Search for the cell housing the specified text and yield its [x, y] center coordinate. 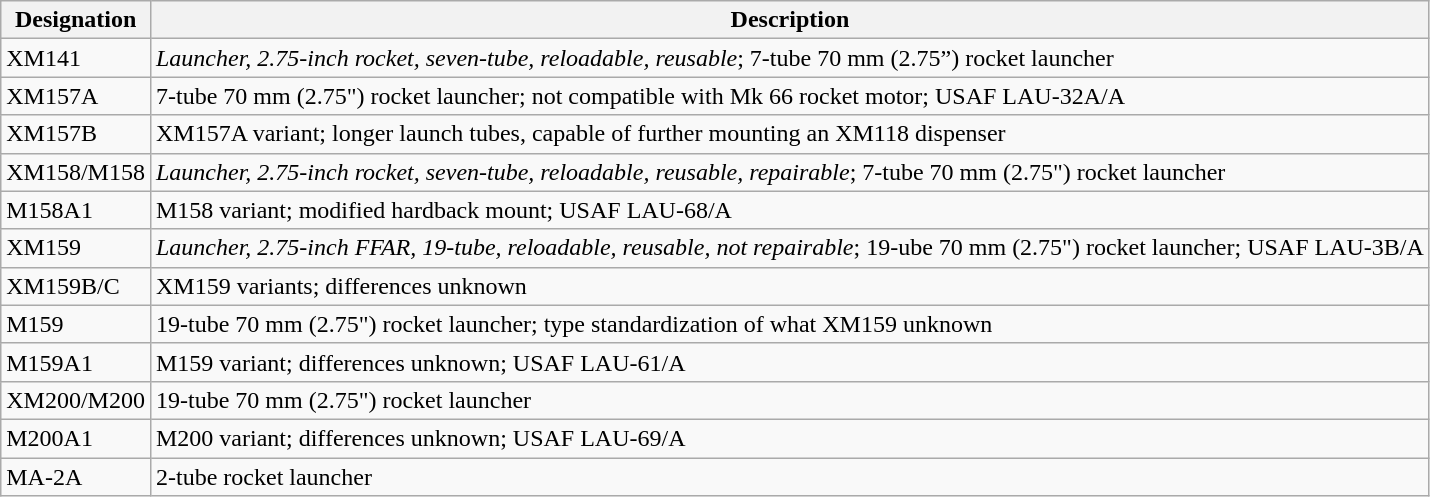
XM157B [76, 134]
MA-2A [76, 477]
Launcher, 2.75-inch FFAR, 19-tube, reloadable, reusable, not repairable; 19-ube 70 mm (2.75") rocket launcher; USAF LAU-3B/A [790, 248]
2-tube rocket launcher [790, 477]
XM159 [76, 248]
Description [790, 20]
M158 variant; modified hardback mount; USAF LAU-68/A [790, 210]
XM157A [76, 96]
XM158/M158 [76, 172]
Launcher, 2.75-inch rocket, seven-tube, reloadable, reusable, repairable; 7-tube 70 mm (2.75") rocket launcher [790, 172]
XM141 [76, 58]
19-tube 70 mm (2.75") rocket launcher [790, 400]
M200A1 [76, 438]
Launcher, 2.75-inch rocket, seven-tube, reloadable, reusable; 7-tube 70 mm (2.75”) rocket launcher [790, 58]
Designation [76, 20]
19-tube 70 mm (2.75") rocket launcher; type standardization of what XM159 unknown [790, 324]
M159 variant; differences unknown; USAF LAU-61/A [790, 362]
M158A1 [76, 210]
XM159 variants; differences unknown [790, 286]
M200 variant; differences unknown; USAF LAU-69/A [790, 438]
XM159B/C [76, 286]
XM157A variant; longer launch tubes, capable of further mounting an XM118 dispenser [790, 134]
7-tube 70 mm (2.75") rocket launcher; not compatible with Mk 66 rocket motor; USAF LAU-32A/A [790, 96]
M159 [76, 324]
XM200/M200 [76, 400]
M159A1 [76, 362]
